Capture the cell that displays the provided text and extract its [x, y] central coordinate. 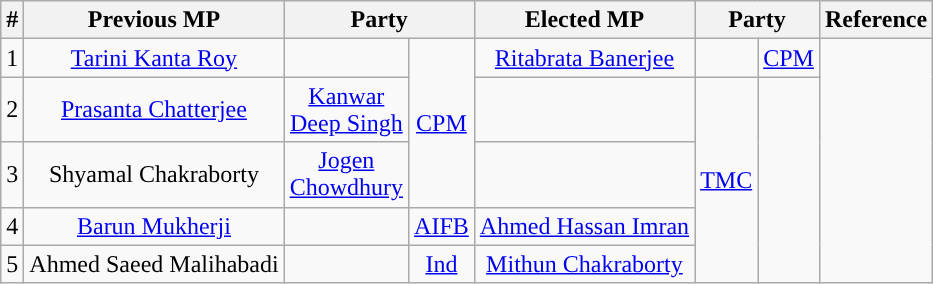
# [12, 20]
Mithun Chakraborty [584, 264]
5 [12, 264]
4 [12, 226]
Jogen Chowdhury [346, 174]
Tarini Kanta Roy [154, 58]
AIFB [442, 226]
Ahmed Saeed Malihabadi [154, 264]
3 [12, 174]
Ahmed Hassan Imran [584, 226]
Prasanta Chatterjee [154, 110]
Elected MP [584, 20]
Ritabrata Banerjee [584, 58]
Kanwar Deep Singh [346, 110]
Ind [442, 264]
2 [12, 110]
Previous MP [154, 20]
1 [12, 58]
Barun Mukherji [154, 226]
TMC [726, 180]
Shyamal Chakraborty [154, 174]
Reference [876, 20]
